Determine the (x, y) coordinate at the center of the cell enclosing the given text.  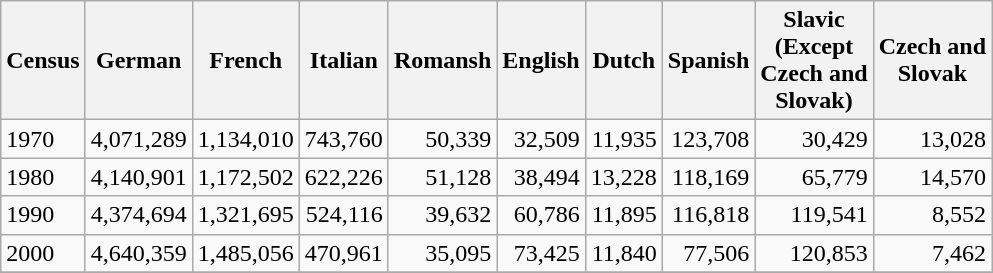
77,506 (708, 253)
4,640,359 (138, 253)
118,169 (708, 177)
13,228 (624, 177)
7,462 (932, 253)
Census (43, 60)
Dutch (624, 60)
743,760 (344, 139)
Czech and Slovak (932, 60)
73,425 (541, 253)
Slavic (Except Czech and Slovak) (814, 60)
1,134,010 (246, 139)
1,172,502 (246, 177)
13,028 (932, 139)
622,226 (344, 177)
60,786 (541, 215)
120,853 (814, 253)
1980 (43, 177)
8,552 (932, 215)
Romansh (442, 60)
116,818 (708, 215)
524,116 (344, 215)
119,541 (814, 215)
11,895 (624, 215)
French (246, 60)
123,708 (708, 139)
14,570 (932, 177)
11,840 (624, 253)
32,509 (541, 139)
1,485,056 (246, 253)
1990 (43, 215)
65,779 (814, 177)
4,071,289 (138, 139)
Italian (344, 60)
51,128 (442, 177)
11,935 (624, 139)
German (138, 60)
2000 (43, 253)
38,494 (541, 177)
470,961 (344, 253)
English (541, 60)
1,321,695 (246, 215)
39,632 (442, 215)
1970 (43, 139)
4,140,901 (138, 177)
Spanish (708, 60)
4,374,694 (138, 215)
30,429 (814, 139)
35,095 (442, 253)
50,339 (442, 139)
